Return the [x, y] coordinate for the center point of the cell that contains the specified text.  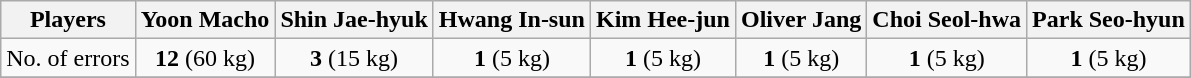
12 (60 kg) [205, 58]
Choi Seol-hwa [947, 20]
Yoon Macho [205, 20]
No. of errors [68, 58]
Oliver Jang [800, 20]
Kim Hee-jun [662, 20]
Hwang In-sun [512, 20]
Players [68, 20]
Park Seo-hyun [1109, 20]
3 (15 kg) [354, 58]
Shin Jae-hyuk [354, 20]
